Find where the given text appears and provide that cell's center as [x, y] coordinate. 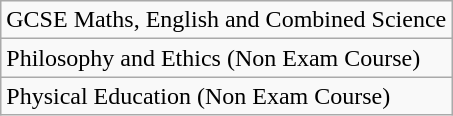
GCSE Maths, English and Combined Science [226, 20]
Philosophy and Ethics (Non Exam Course) [226, 58]
Physical Education (Non Exam Course) [226, 96]
